Scan for the cell matching the given text and deliver its (X, Y) coordinate at center. 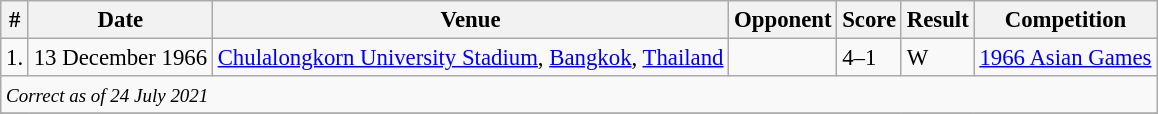
Chulalongkorn University Stadium, Bangkok, Thailand (470, 58)
Competition (1066, 20)
Venue (470, 20)
Result (938, 20)
1. (15, 58)
Correct as of 24 July 2021 (579, 95)
Score (870, 20)
1966 Asian Games (1066, 58)
4–1 (870, 58)
13 December 1966 (120, 58)
Date (120, 20)
Opponent (783, 20)
# (15, 20)
W (938, 58)
